Find where the given text appears and provide that cell's center as (x, y) coordinate. 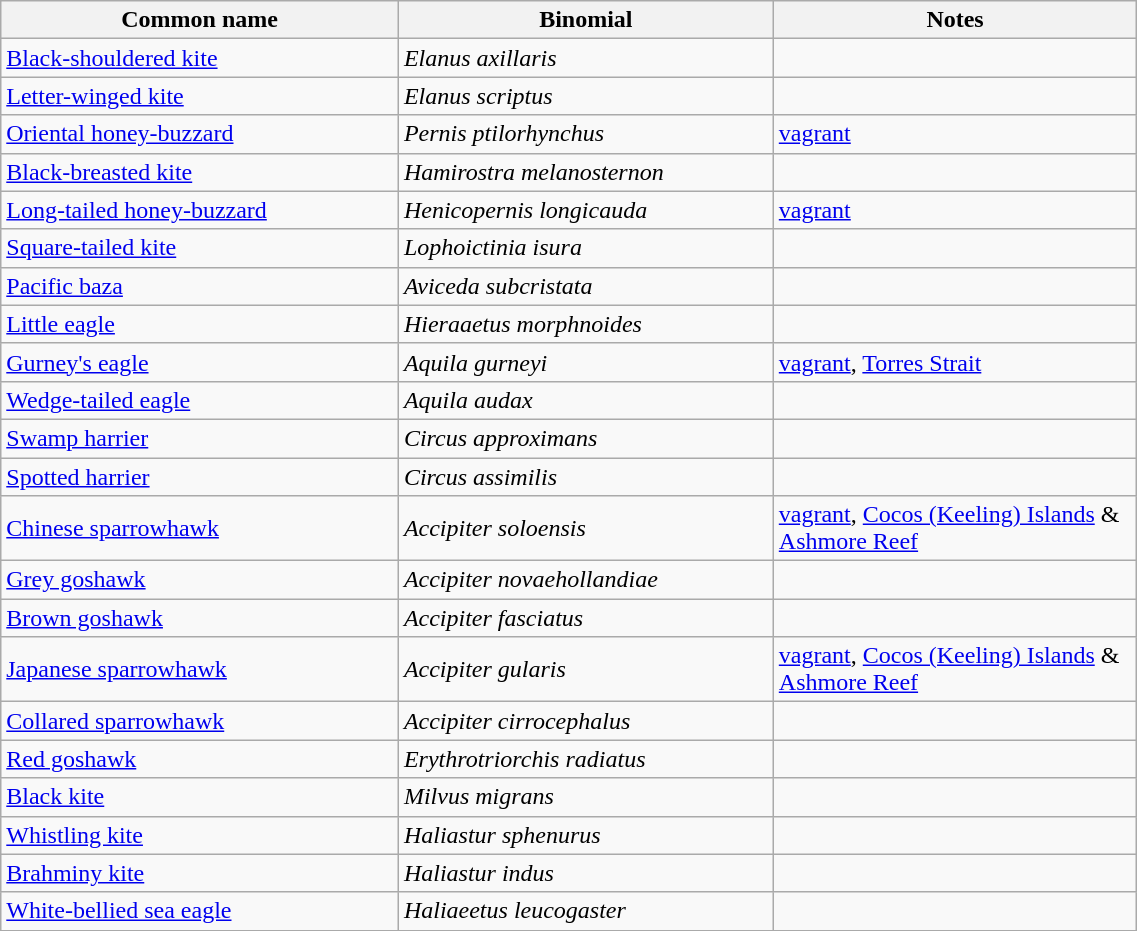
Notes (955, 20)
Milvus migrans (586, 797)
Accipiter novaehollandiae (586, 580)
Haliastur indus (586, 873)
Black kite (200, 797)
Chinese sparrowhawk (200, 528)
Accipiter cirrocephalus (586, 721)
Aquila gurneyi (586, 362)
Black-breasted kite (200, 172)
Swamp harrier (200, 438)
Hamirostra melanosternon (586, 172)
Square-tailed kite (200, 248)
Hieraaetus morphnoides (586, 324)
Gurney's eagle (200, 362)
Accipiter gularis (586, 670)
Accipiter soloensis (586, 528)
Accipiter fasciatus (586, 618)
Oriental honey-buzzard (200, 134)
Spotted harrier (200, 477)
Henicopernis longicauda (586, 210)
Pacific baza (200, 286)
Black-shouldered kite (200, 58)
Haliaeetus leucogaster (586, 911)
Aquila audax (586, 400)
Japanese sparrowhawk (200, 670)
Aviceda subcristata (586, 286)
Circus assimilis (586, 477)
Red goshawk (200, 759)
Erythrotriorchis radiatus (586, 759)
Brown goshawk (200, 618)
Elanus scriptus (586, 96)
Wedge-tailed eagle (200, 400)
Common name (200, 20)
Whistling kite (200, 835)
Brahminy kite (200, 873)
Long-tailed honey-buzzard (200, 210)
Grey goshawk (200, 580)
White-bellied sea eagle (200, 911)
Collared sparrowhawk (200, 721)
Binomial (586, 20)
Little eagle (200, 324)
Circus approximans (586, 438)
Haliastur sphenurus (586, 835)
Letter-winged kite (200, 96)
Elanus axillaris (586, 58)
Lophoictinia isura (586, 248)
Pernis ptilorhynchus (586, 134)
vagrant, Torres Strait (955, 362)
